Determine the (X, Y) coordinate at the center of the cell enclosing the given text.  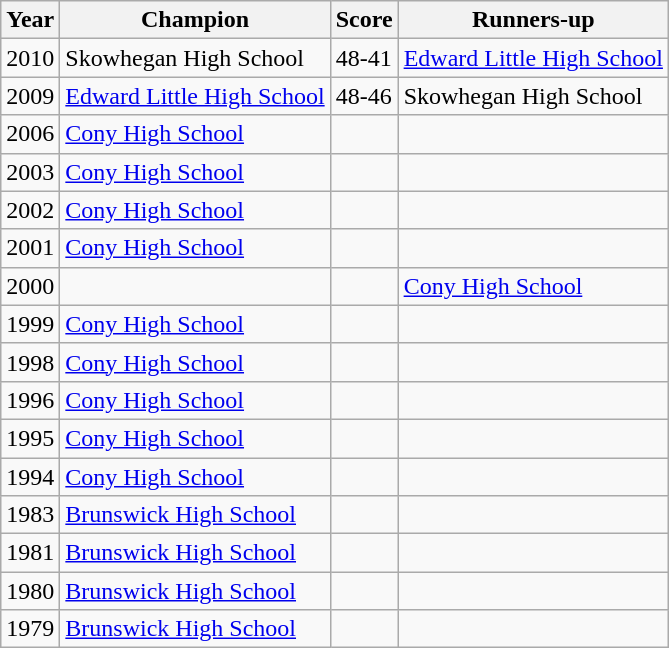
1983 (30, 515)
2001 (30, 248)
1994 (30, 477)
1999 (30, 324)
1998 (30, 362)
1979 (30, 629)
1995 (30, 438)
Year (30, 20)
48-46 (364, 96)
2010 (30, 58)
1996 (30, 400)
48-41 (364, 58)
2002 (30, 210)
2003 (30, 172)
1981 (30, 553)
2009 (30, 96)
2000 (30, 286)
Runners-up (533, 20)
Champion (195, 20)
2006 (30, 134)
Score (364, 20)
1980 (30, 591)
